Return [X, Y] of the center of cell containing provided text 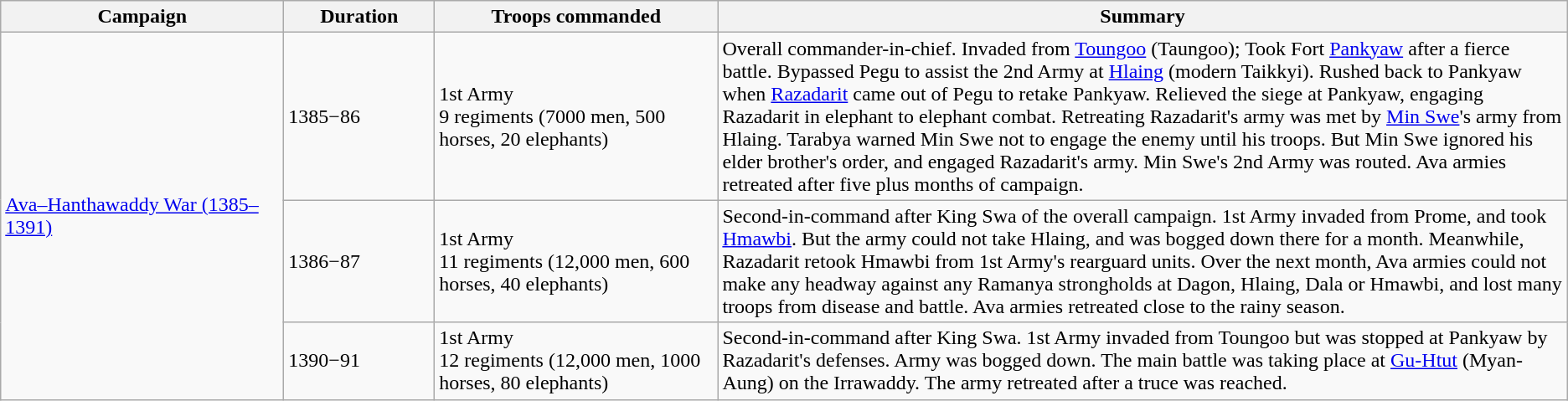
Ava–Hanthawaddy War (1385–1391) [142, 216]
1st Army 9 regiments (7000 men, 500 horses, 20 elephants) [576, 116]
Campaign [142, 17]
Summary [1142, 17]
1385−86 [359, 116]
1st Army 11 regiments (12,000 men, 600 horses, 40 elephants) [576, 261]
Duration [359, 17]
1386−87 [359, 261]
1st Army 12 regiments (12,000 men, 1000 horses, 80 elephants) [576, 361]
1390−91 [359, 361]
Troops commanded [576, 17]
